Capture the cell that displays the provided text and extract its [x, y] central coordinate. 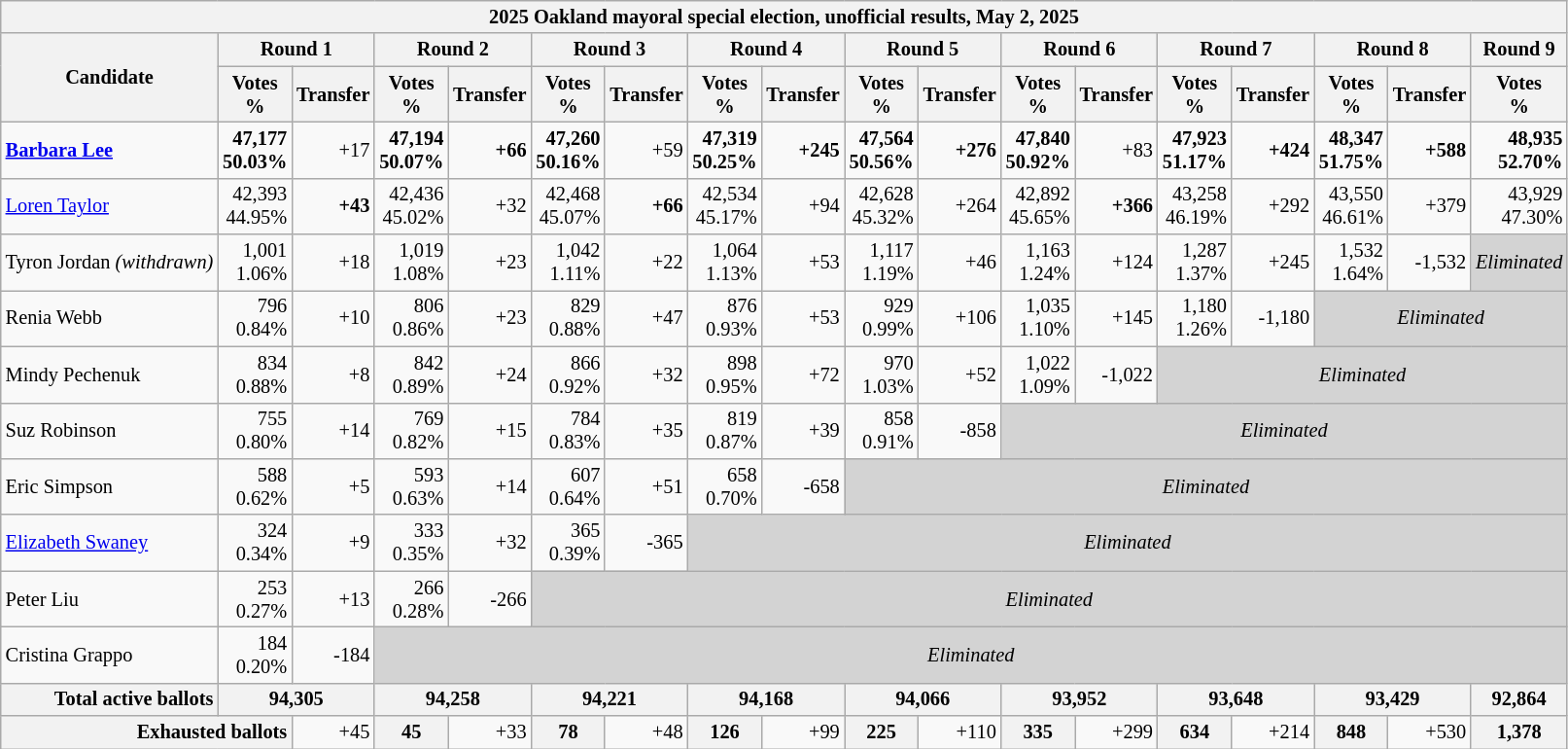
42,39344.95% [255, 206]
-858 [960, 431]
+33 [490, 732]
+59 [645, 150]
8420.89% [411, 374]
Candidate [109, 78]
1,0351.10% [1038, 318]
9290.99% [882, 318]
Tyron Jordan (withdrawn) [109, 263]
47,26050.16% [568, 150]
6580.70% [725, 486]
Round 5 [923, 50]
-1,180 [1273, 318]
+276 [960, 150]
Round 6 [1079, 50]
848 [1351, 732]
94,258 [453, 699]
43,92947.30% [1518, 206]
1,5321.64% [1351, 263]
Eric Simpson [109, 486]
+299 [1116, 732]
Total active ballots [109, 699]
1,1631.24% [1038, 263]
225 [882, 732]
+17 [332, 150]
Round 3 [609, 50]
-184 [332, 655]
+83 [1116, 150]
+47 [645, 318]
+292 [1273, 206]
+264 [960, 206]
1840.20% [255, 655]
Exhausted ballots [146, 732]
42,53445.17% [725, 206]
8580.91% [882, 431]
1,2871.37% [1195, 263]
+110 [960, 732]
1,1171.19% [882, 263]
42,43645.02% [411, 206]
1,1801.26% [1195, 318]
93,429 [1392, 699]
-658 [803, 486]
Round 8 [1392, 50]
6070.64% [568, 486]
+13 [332, 599]
+424 [1273, 150]
+72 [803, 374]
1,0221.09% [1038, 374]
+15 [490, 431]
Peter Liu [109, 599]
7690.82% [411, 431]
1,0191.08% [411, 263]
+94 [803, 206]
Mindy Pechenuk [109, 374]
+51 [645, 486]
1,378 [1518, 732]
7840.83% [568, 431]
42,89245.65% [1038, 206]
78 [568, 732]
+35 [645, 431]
Round 2 [453, 50]
8760.93% [725, 318]
634 [1195, 732]
2660.28% [411, 599]
42,62845.32% [882, 206]
47,19450.07% [411, 150]
Round 1 [296, 50]
1,0011.06% [255, 263]
Renia Webb [109, 318]
3650.39% [568, 543]
Cristina Grappo [109, 655]
5930.63% [411, 486]
3330.35% [411, 543]
45 [411, 732]
47,56450.56% [882, 150]
Barbara Lee [109, 150]
43,25846.19% [1195, 206]
2530.27% [255, 599]
+366 [1116, 206]
+48 [645, 732]
-1,532 [1429, 263]
Suz Robinson [109, 431]
+145 [1116, 318]
+18 [332, 263]
7550.80% [255, 431]
+5 [332, 486]
2025 Oakland mayoral special election, unofficial results, May 2, 2025 [784, 17]
92,864 [1518, 699]
+530 [1429, 732]
+52 [960, 374]
47,92351.17% [1195, 150]
+45 [332, 732]
-365 [645, 543]
3240.34% [255, 543]
335 [1038, 732]
9701.03% [882, 374]
+8 [332, 374]
+379 [1429, 206]
8190.87% [725, 431]
+39 [803, 431]
48,34751.75% [1351, 150]
+106 [960, 318]
Round 7 [1237, 50]
47,31950.25% [725, 150]
Round 9 [1518, 50]
+124 [1116, 263]
5880.62% [255, 486]
8340.88% [255, 374]
+99 [803, 732]
126 [725, 732]
+43 [332, 206]
1,0641.13% [725, 263]
-1,022 [1116, 374]
47,17750.03% [255, 150]
8060.86% [411, 318]
+24 [490, 374]
42,46845.07% [568, 206]
47,84050.92% [1038, 150]
+588 [1429, 150]
Loren Taylor [109, 206]
+46 [960, 263]
94,221 [609, 699]
48,93552.70% [1518, 150]
+22 [645, 263]
8290.88% [568, 318]
93,648 [1237, 699]
+214 [1273, 732]
Round 4 [766, 50]
Elizabeth Swaney [109, 543]
94,305 [296, 699]
94,168 [766, 699]
-266 [490, 599]
7960.84% [255, 318]
93,952 [1079, 699]
94,066 [923, 699]
+9 [332, 543]
8980.95% [725, 374]
8660.92% [568, 374]
1,0421.11% [568, 263]
+10 [332, 318]
43,55046.61% [1351, 206]
